Return the [X, Y] coordinate for the center point of the cell that contains the specified text.  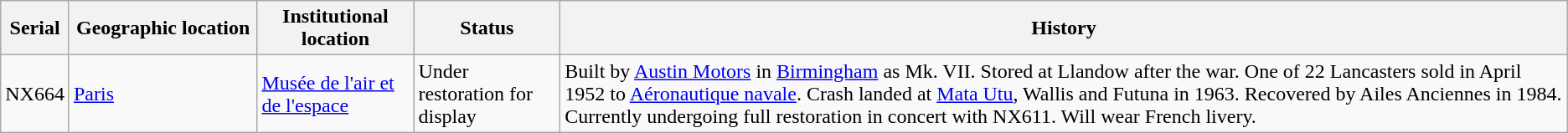
Under restoration for display [487, 94]
History [1064, 28]
Institutional location [335, 28]
Paris [162, 94]
Status [487, 28]
Geographic location [162, 28]
Serial [35, 28]
Musée de l'air et de l'espace [335, 94]
NX664 [35, 94]
